Return (X, Y) of the center of cell containing provided text 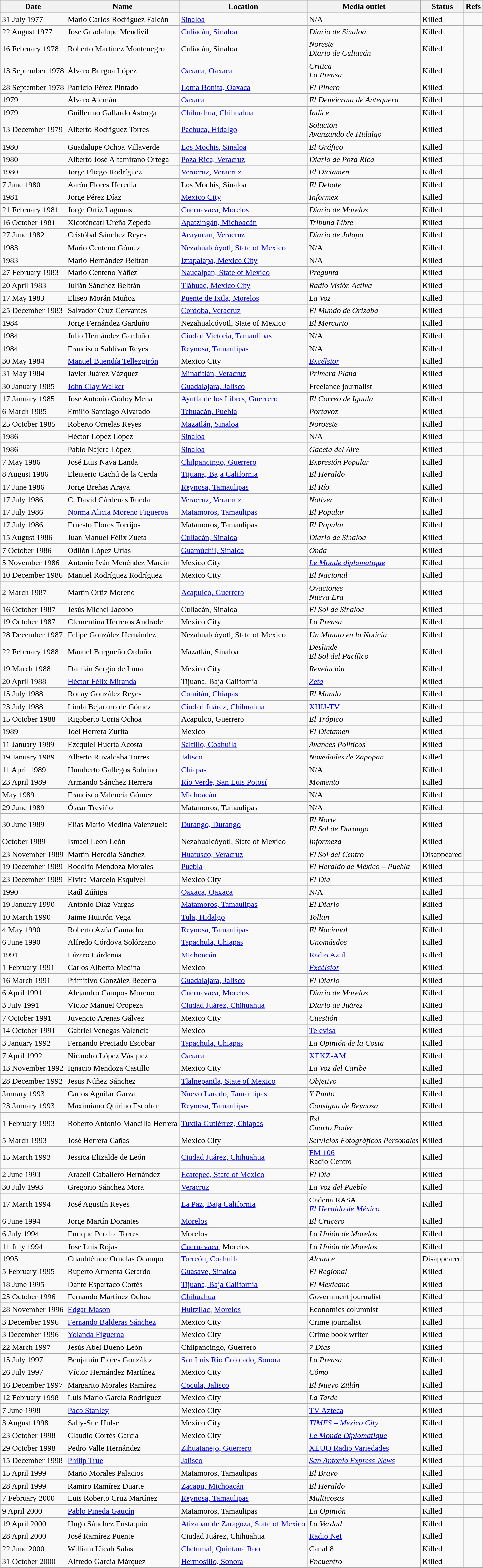
Roberto Antonio Mancilla Herrera (122, 1123)
José Agustín Reyes (122, 1204)
28 November 1996 (33, 1309)
Juan Manuel Félix Zueta (122, 537)
16 February 1978 (33, 49)
Elías Mario Medina Valenzuela (122, 824)
XEUQ Radio Variedades (364, 1448)
Atizapan de Zaragoza, State of Mexico (243, 1524)
Jorge Ortiz Lagunas (122, 210)
Cadena RASAEl Heraldo de México (364, 1204)
Enrique Peralta Torres (122, 1234)
Patricio Pérez Pintado (122, 87)
16 December 1997 (33, 1385)
La Voz (364, 298)
20 April 1988 (33, 681)
Encuentro (364, 1561)
Onda (364, 550)
4 May 1990 (33, 930)
El Heraldo de México – Puebla (364, 867)
23 November 1989 (33, 854)
5 March 1993 (33, 1140)
Eliseo Morán Muñoz (122, 298)
Iztapalapa, Mexico City (243, 260)
Status (442, 7)
9 April 2000 (33, 1511)
Ignacio Mendoza Castillo (122, 1068)
17 March 1994 (33, 1204)
Martín Ortiz Moreno (122, 592)
16 March 1991 (33, 980)
1991 (33, 955)
El Nuevo Zitlán (364, 1385)
1990 (33, 892)
October 1989 (33, 842)
30 January 1985 (33, 386)
Maximiano Quirino Escobar (122, 1106)
Damián Sergio de Luna (122, 669)
Date (33, 7)
1 February 1993 (33, 1123)
El Trópico (364, 719)
Informeza (364, 842)
Alcance (364, 1259)
Guillermo Gallardo Astorga (122, 113)
Emilio Santiago Alvarado (122, 412)
19 December 1989 (33, 867)
Lázaro Cárdenas (122, 955)
Mario Hernández Beltrán (122, 260)
Fernando Preciado Escobar (122, 1043)
28 September 1978 (33, 87)
19 March 1988 (33, 669)
25 December 1983 (33, 311)
Guamúchil, Sinaloa (243, 550)
30 May 1984 (33, 361)
Jorge Pérez Díaz (122, 197)
Ayutla de los Libres, Guerrero (243, 399)
Jesús Abel Bueno León (122, 1347)
Índice (364, 113)
Noroeste (364, 424)
Naucalpan, State of Mexico (243, 273)
Luis Roberto Cruz Martínez (122, 1498)
7 June 1980 (33, 184)
FM 106Radio Centro (364, 1157)
Héctor López López (122, 437)
TV Azteca (364, 1410)
José Guadalupe Mendívil (122, 32)
31 October 2000 (33, 1561)
El Sol de Sinaloa (364, 610)
Ramiro Ramírez Duarte (122, 1486)
Carlos Aguilar Garza (122, 1094)
Tula, Hidalgo (243, 917)
Alberto José Altamirano Ortega (122, 159)
Unomásdos (364, 942)
31 May 1984 (33, 373)
XEKZ-AM (364, 1056)
Servicios Fotográficos Personales (364, 1140)
NoresteDiario de Culiacán (364, 49)
Carlos Alberto Medina (122, 967)
5 November 1986 (33, 563)
Philip True (122, 1461)
Manuel Buendía Tellezgirón (122, 361)
Rodolfo Mendoza Morales (122, 867)
15 December 1998 (33, 1461)
Benjamín Flores González (122, 1360)
Nuevo Laredo, Tamaulipas (243, 1094)
El Demócrata de Antequera (364, 100)
Ruperto Armenta Gerardo (122, 1272)
Jorge Martín Dorantes (122, 1221)
13 September 1978 (33, 70)
Roberto Ornelas Reyes (122, 424)
Fernando Balderas Sánchez (122, 1322)
Radio Net (364, 1536)
Le Monde Diplomatique (364, 1435)
Radio Azul (364, 955)
13 December 1979 (33, 130)
Ronay González Reyes (122, 694)
Salvador Cruz Cervantes (122, 311)
Objetivo (364, 1081)
Veracruz (243, 1187)
Mario Morales Palacios (122, 1473)
Jaime Huitrón Vega (122, 917)
31 July 1977 (33, 19)
Tuxtla Gutiérrez, Chiapas (243, 1123)
15 April 1999 (33, 1473)
30 July 1993 (33, 1187)
10 March 1990 (33, 917)
Freelance journalist (364, 386)
Roberto Azúa Camacho (122, 930)
Francisco Saldívar Reyes (122, 348)
Momento (364, 782)
Acayucan, Veracruz (243, 235)
23 January 1993 (33, 1106)
Chetumal, Quintana Roo (243, 1549)
Pachuca, Hidalgo (243, 130)
1 February 1991 (33, 967)
Canal 8 (364, 1549)
Diario de Poza Rica (364, 159)
El Gráfico (364, 147)
El Regional (364, 1272)
Pablo Pineda Gaucín (122, 1511)
Zeta (364, 681)
El Debate (364, 184)
1995 (33, 1259)
1989 (33, 732)
Roberto Martínez Montenegro (122, 49)
El Crucero (364, 1221)
Puebla (243, 867)
11 January 1989 (33, 744)
Guasave, Sinaloa (243, 1272)
19 January 1990 (33, 905)
7 Días (364, 1347)
7 May 1986 (33, 462)
Alfredo Córdova Solórzano (122, 942)
William Uicab Salas (122, 1549)
27 June 1982 (33, 235)
Novedades de Zapopan (364, 757)
DeslindeEl Sol del Pacífico (364, 652)
3 August 1998 (33, 1423)
7 October 1991 (33, 1018)
6 June 1990 (33, 942)
Río Verde, San Luis Potosí (243, 782)
Guadalupe Ochoa Villaverde (122, 147)
El Sol del Centro (364, 854)
Sally-Sue Hulse (122, 1423)
26 July 1997 (33, 1372)
11 July 1994 (33, 1247)
Gregorio Sánchez Mora (122, 1187)
15 October 1988 (33, 719)
Gaceta del Aire (364, 449)
Jesús Michel Jacobo (122, 610)
17 May 1983 (33, 298)
28 December 1987 (33, 635)
San Luis Río Colorado, Sonora (243, 1360)
La Tarde (364, 1397)
5 February 1995 (33, 1272)
Loma Bonita, Oaxaca (243, 87)
16 October 1987 (33, 610)
Dante Espartaco Cortés (122, 1284)
28 April 1999 (33, 1486)
Diario de Jalapa (364, 235)
Jesús Núñez Sánchez (122, 1081)
El Mundo (364, 694)
Ezequiel Huerta Acosta (122, 744)
Alejandro Campos Moreno (122, 993)
Notiver (364, 500)
17 June 1986 (33, 487)
7 April 1992 (33, 1056)
22 March 1997 (33, 1347)
Hermosillo, Sonora (243, 1561)
Pablo Nájera López (122, 449)
29 October 1998 (33, 1448)
Francisco Valencia Gómez (122, 795)
20 April 1983 (33, 285)
Martín Heredia Sánchez (122, 854)
Álvaro Alemán (122, 100)
Nicandro López Vásquez (122, 1056)
Aarón Flores Heredia (122, 184)
3 July 1991 (33, 1005)
10 December 1986 (33, 575)
Primera Plana (364, 373)
6 June 1994 (33, 1221)
22 August 1977 (33, 32)
El Correo de Iguala (364, 399)
Cómo (364, 1372)
Luis Mario García Rodríguez (122, 1397)
El Mercurio (364, 323)
Multicosas (364, 1498)
XHIJ-TV (364, 707)
17 January 1985 (33, 399)
15 July 1988 (33, 694)
16 October 1981 (33, 222)
Mario Centeno Gómez (122, 248)
Diario de Juárez (364, 1005)
Tollan (364, 917)
La Paz, Baja California (243, 1204)
Javier Juárez Vázquez (122, 373)
Hugo Sánchez Eustaquio (122, 1524)
Ernesto Flores Torrijos (122, 525)
El Río (364, 487)
Paco Stanley (122, 1410)
Clementina Herreros Andrade (122, 622)
José Ramírez Puente (122, 1536)
19 April 2000 (33, 1524)
11 April 1989 (33, 769)
21 February 1981 (33, 210)
La Opinión de la Costa (364, 1043)
Antonio Díaz Vargas (122, 905)
15 August 1986 (33, 537)
Manuel Rodríguez Rodríguez (122, 575)
Crime book writer (364, 1335)
Revelación (364, 669)
23 April 1989 (33, 782)
Tribuna Libre (364, 222)
22 February 1988 (33, 652)
Crime journalist (364, 1322)
Tláhuac, Mexico City (243, 285)
2 June 1993 (33, 1174)
14 October 1991 (33, 1031)
7 June 1998 (33, 1410)
Expresión Popular (364, 462)
Puente de Ixtla, Morelos (243, 298)
15 July 1997 (33, 1360)
Chihuahua, Chihuahua (243, 113)
Un Minuto en la Noticia (364, 635)
C. David Cárdenas Rueda (122, 500)
John Clay Walker (122, 386)
Víctor Hernández Martínez (122, 1372)
La Voz del Caribe (364, 1068)
Cocula, Jalisco (243, 1385)
Jessica Elizalde de León (122, 1157)
Gabriel Venegas Valencia (122, 1031)
Yolanda Figueroa (122, 1335)
Portavoz (364, 412)
Cuauhtémoc Ornelas Ocampo (122, 1259)
19 October 1987 (33, 622)
Apatzingán, Michoacán (243, 222)
Jorge Fernández Garduño (122, 323)
Edgar Mason (122, 1309)
Armando Sánchez Herrera (122, 782)
6 July 1994 (33, 1234)
La Voz del Pueblo (364, 1187)
Jorge Pliego Rodríguez (122, 172)
2 March 1987 (33, 592)
El Bravo (364, 1473)
Economics columnist (364, 1309)
La Verdad (364, 1524)
Primitivo González Becerra (122, 980)
Eleuterio Cachú de la Cerda (122, 474)
Ecatepec, State of Mexico (243, 1174)
Córdoba, Veracruz (243, 311)
23 December 1989 (33, 879)
Araceli Caballero Hernández (122, 1174)
La Opinión (364, 1511)
12 February 1998 (33, 1397)
Fernando Martínez Ochoa (122, 1297)
Poza Rica, Veracruz (243, 159)
Huatusco, Veracruz (243, 854)
Avances Políticos (364, 744)
Héctor Félix Miranda (122, 681)
Julián Sánchez Beltrán (122, 285)
Es!Cuarto Poder (364, 1123)
Chiapas (243, 769)
May 1989 (33, 795)
1981 (33, 197)
José Luis Rojas (122, 1247)
Le Monde diplomatique (364, 563)
Joel Herrera Zurita (122, 732)
Alberto Rodríguez Torres (122, 130)
Felipe González Hernández (122, 635)
27 February 1983 (33, 273)
Álvaro Burgoa López (122, 70)
7 October 1986 (33, 550)
Media outlet (364, 7)
19 January 1989 (33, 757)
Antonio Iván Menéndez Marcín (122, 563)
José Luis Nava Landa (122, 462)
Alberto Ruvalcaba Torres (122, 757)
Name (122, 7)
OvacionesNueva Era (364, 592)
25 October 1985 (33, 424)
Zacapu, Michoacán (243, 1486)
13 November 1992 (33, 1068)
Location (243, 7)
Comitán, Chiapas (243, 694)
Claudio Cortés García (122, 1435)
El Pinero (364, 87)
3 January 1992 (33, 1043)
Pregunta (364, 273)
30 June 1989 (33, 824)
Juvencio Arenas Gálvez (122, 1018)
Julio Hernández Garduño (122, 336)
San Antonio Express-News (364, 1461)
Informex (364, 197)
Jorge Breñas Araya (122, 487)
El NorteEl Sol de Durango (364, 824)
Zihuatanejo, Guerrero (243, 1448)
6 March 1985 (33, 412)
El Mexicano (364, 1284)
22 June 2000 (33, 1549)
Minatitlán, Veracruz (243, 373)
Televisa (364, 1031)
Elvira Marcelo Esquivel (122, 879)
Mario Carlos Rodríguez Falcón (122, 19)
Cristóbal Sánchez Reyes (122, 235)
18 June 1995 (33, 1284)
Cuestión (364, 1018)
29 June 1989 (33, 808)
El Mundo de Orizaba (364, 311)
Rigoberto Coria Ochoa (122, 719)
28 April 2000 (33, 1536)
Saltillo, Coahuila (243, 744)
Ciudad Victoria, Tamaulipas (243, 336)
Alfredo García Márquez (122, 1561)
Durango, Durango (243, 824)
Margarito Morales Ramírez (122, 1385)
Torreón, Coahuila (243, 1259)
23 July 1988 (33, 707)
TIMES – Mexico City (364, 1423)
José Herrera Cañas (122, 1140)
Tlalnepantla, State of Mexico (243, 1081)
Radio Visión Activa (364, 285)
Manuel Burgueño Orduño (122, 652)
Raúl Zúñiga (122, 892)
23 October 1998 (33, 1435)
15 March 1993 (33, 1157)
7 February 2000 (33, 1498)
Ismael León León (122, 842)
Chihuahua (243, 1297)
Pedro Valle Hernández (122, 1448)
Odilón López Urias (122, 550)
Y Punto (364, 1094)
Norma Alicia Moreno Figueroa (122, 512)
Huitzilac, Morelos (243, 1309)
Refs (473, 7)
Government journalist (364, 1297)
CriticaLa Prensa (364, 70)
Consigna de Reynosa (364, 1106)
Linda Bejarano de Gómez (122, 707)
8 August 1986 (33, 474)
Mario Centeno Yáñez (122, 273)
January 1993 (33, 1094)
6 April 1991 (33, 993)
25 October 1996 (33, 1297)
Tehuacán, Puebla (243, 412)
SoluciónAvanzando de Hidalgo (364, 130)
28 December 1992 (33, 1081)
Óscar Treviño (122, 808)
Víctor Manuel Oropeza (122, 1005)
Xicoténcatl Ureña Zepeda (122, 222)
Humberto Gallegos Sobrino (122, 769)
José Antonio Godoy Mena (122, 399)
